From the cell containing the given text, extract its center point as (X, Y) coordinate. 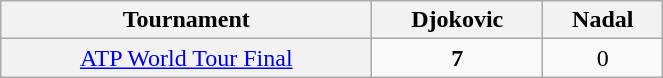
Djokovic (458, 20)
Nadal (603, 20)
ATP World Tour Final (186, 58)
Tournament (186, 20)
7 (458, 58)
0 (603, 58)
